Provide the [X, Y] coordinate of the cell's center where the given text is located.  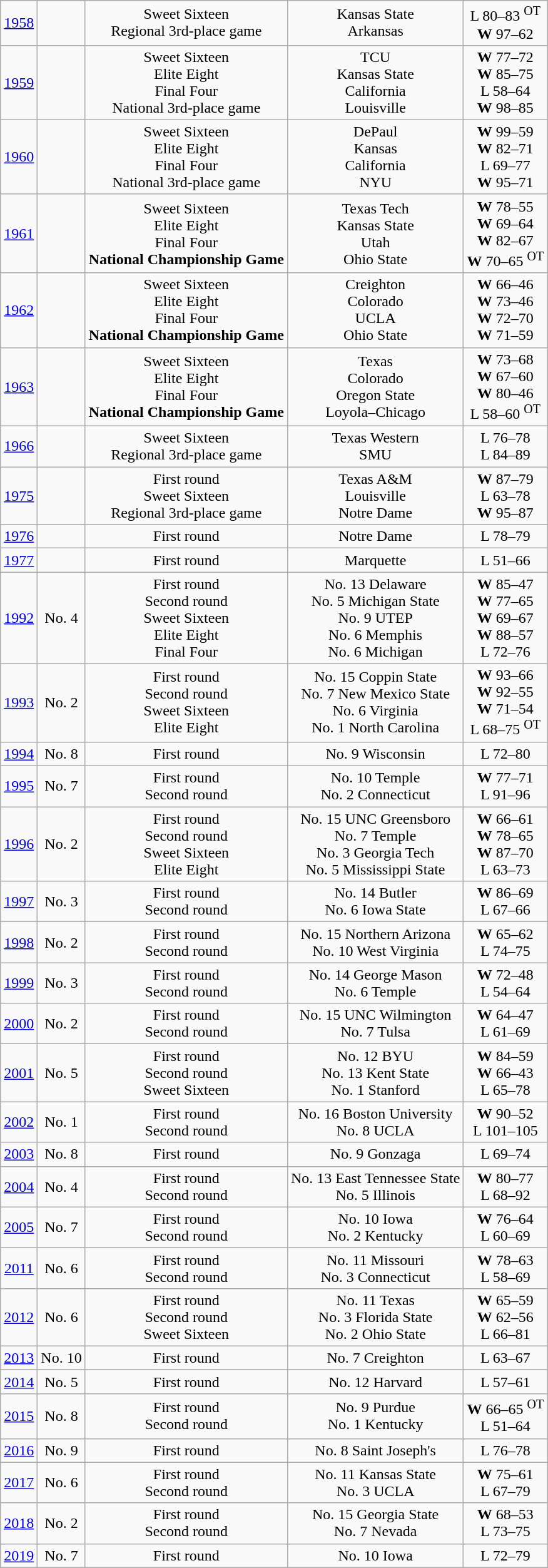
W 66–65 OTL 51–64 [505, 1416]
No. 15 Coppin StateNo. 7 New Mexico StateNo. 6 VirginiaNo. 1 North Carolina [375, 703]
No. 15 Georgia StateNo. 7 Nevada [375, 1524]
W 64–47L 61–69 [505, 1024]
W 77–71L 91–96 [505, 786]
2012 [19, 1317]
W 77–72W 85–75L 58–64W 98–85 [505, 83]
2017 [19, 1482]
Texas WesternSMU [375, 447]
L 63–67 [505, 1358]
L 76–78L 84–89 [505, 447]
CreightonColoradoUCLAOhio State [375, 310]
1960 [19, 156]
W 84–59W 66–43L 65–78 [505, 1073]
2002 [19, 1122]
L 57–61 [505, 1381]
W 75–61L 67–79 [505, 1482]
1963 [19, 387]
W 76–64L 60–69 [505, 1227]
No. 14 George MasonNo. 6 Temple [375, 983]
DePaulKansasCaliforniaNYU [375, 156]
2013 [19, 1358]
No. 9 Wisconsin [375, 754]
No. 9 PurdueNo. 1 Kentucky [375, 1416]
TCUKansas StateCaliforniaLouisville [375, 83]
1959 [19, 83]
1995 [19, 786]
1975 [19, 496]
1958 [19, 23]
2000 [19, 1024]
W 90–52L 101–105 [505, 1122]
1966 [19, 447]
No. 11 TexasNo. 3 Florida StateNo. 2 Ohio State [375, 1317]
W 72–48L 54–64 [505, 983]
L 76–78 [505, 1450]
1962 [19, 310]
No. 14 ButlerNo. 6 Iowa State [375, 901]
L 80–83 OTW 97–62 [505, 23]
W 66–46W 73–46W 72–70W 71–59 [505, 310]
L 72–79 [505, 1555]
No. 16 Boston UniversityNo. 8 UCLA [375, 1122]
No. 10 Iowa [375, 1555]
L 72–80 [505, 754]
2001 [19, 1073]
No. 11 MissouriNo. 3 Connecticut [375, 1268]
W 93–66W 92–55W 71–54L 68–75 OT [505, 703]
Notre Dame [375, 536]
W 73–68W 67–60W 80–46L 58–60 OT [505, 387]
2004 [19, 1187]
2015 [19, 1416]
No. 13 East Tennessee StateNo. 5 Illinois [375, 1187]
2003 [19, 1154]
First roundSecond roundSweet SixteenElite EightFinal Four [186, 618]
W 66–61W 78–65W 87–70L 63–73 [505, 844]
1993 [19, 703]
1996 [19, 844]
1998 [19, 943]
1977 [19, 560]
TexasColoradoOregon StateLoyola–Chicago [375, 387]
No. 1 [61, 1122]
Texas A&MLouisvilleNotre Dame [375, 496]
2018 [19, 1524]
No. 11 Kansas StateNo. 3 UCLA [375, 1482]
1992 [19, 618]
No. 8 Saint Joseph's [375, 1450]
No. 12 Harvard [375, 1381]
No. 10 TempleNo. 2 Connecticut [375, 786]
No. 10 [61, 1358]
L 69–74 [505, 1154]
W 65–62L 74–75 [505, 943]
Kansas StateArkansas [375, 23]
W 80–77L 68–92 [505, 1187]
W 99–59W 82–71L 69–77W 95–71 [505, 156]
No. 15 Northern ArizonaNo. 10 West Virginia [375, 943]
No. 9 [61, 1450]
1961 [19, 233]
2016 [19, 1450]
1994 [19, 754]
No. 7 Creighton [375, 1358]
No. 10 IowaNo. 2 Kentucky [375, 1227]
L 51–66 [505, 560]
First roundSweet SixteenRegional 3rd-place game [186, 496]
1976 [19, 536]
1999 [19, 983]
1997 [19, 901]
W 78–55W 69–64W 82–67W 70–65 OT [505, 233]
L 78–79 [505, 536]
2014 [19, 1381]
Marquette [375, 560]
No. 15 UNC WilmingtonNo. 7 Tulsa [375, 1024]
No. 15 UNC GreensboroNo. 7 TempleNo. 3 Georgia TechNo. 5 Mississippi State [375, 844]
No. 12 BYUNo. 13 Kent StateNo. 1 Stanford [375, 1073]
W 65–59W 62–56L 66–81 [505, 1317]
W 86–69L 67–66 [505, 901]
W 78–63L 58–69 [505, 1268]
W 87–79L 63–78W 95–87 [505, 496]
W 68–53L 73–75 [505, 1524]
W 85–47W 77–65W 69–67W 88–57L 72–76 [505, 618]
Texas TechKansas StateUtahOhio State [375, 233]
No. 13 DelawareNo. 5 Michigan StateNo. 9 UTEPNo. 6 MemphisNo. 6 Michigan [375, 618]
No. 9 Gonzaga [375, 1154]
2005 [19, 1227]
2019 [19, 1555]
2011 [19, 1268]
